Return [x, y] of the center of cell containing provided text 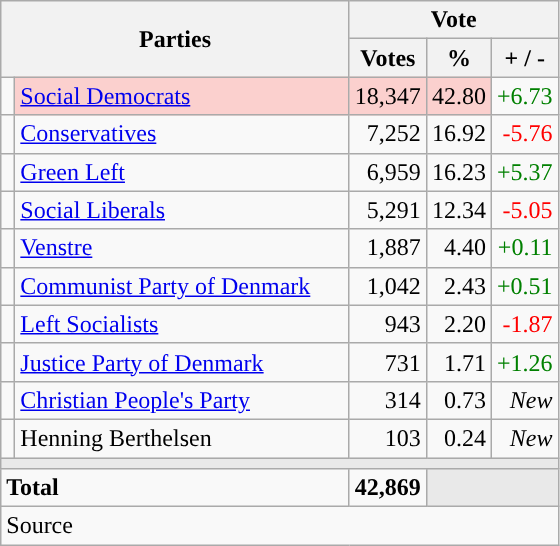
Social Democrats [182, 96]
7,252 [388, 134]
731 [388, 362]
12.34 [458, 210]
+0.51 [524, 286]
-5.05 [524, 210]
Green Left [182, 172]
Votes [388, 58]
Communist Party of Denmark [182, 286]
Venstre [182, 248]
Justice Party of Denmark [182, 362]
2.20 [458, 324]
+0.11 [524, 248]
Conservatives [182, 134]
Left Socialists [182, 324]
0.24 [458, 438]
314 [388, 400]
5,291 [388, 210]
42.80 [458, 96]
4.40 [458, 248]
Total [176, 488]
-1.87 [524, 324]
0.73 [458, 400]
Henning Berthelsen [182, 438]
16.23 [458, 172]
+ / - [524, 58]
1,887 [388, 248]
42,869 [388, 488]
-5.76 [524, 134]
1.71 [458, 362]
+1.26 [524, 362]
18,347 [388, 96]
Source [280, 526]
943 [388, 324]
6,959 [388, 172]
Vote [454, 20]
Social Liberals [182, 210]
% [458, 58]
Parties [176, 39]
Christian People's Party [182, 400]
16.92 [458, 134]
+5.37 [524, 172]
1,042 [388, 286]
+6.73 [524, 96]
103 [388, 438]
2.43 [458, 286]
